Detect which cell encompasses the target text, then output its [x, y] center coordinate. 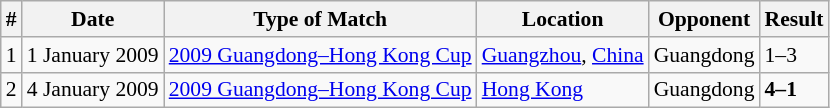
Opponent [704, 19]
1 [12, 55]
Type of Match [320, 19]
1 January 2009 [93, 55]
# [12, 19]
1–3 [794, 55]
4 January 2009 [93, 90]
Date [93, 19]
Hong Kong [563, 90]
2 [12, 90]
Location [563, 19]
Guangzhou, China [563, 55]
4–1 [794, 90]
Result [794, 19]
